From the cell containing the given text, extract its center point as (x, y) coordinate. 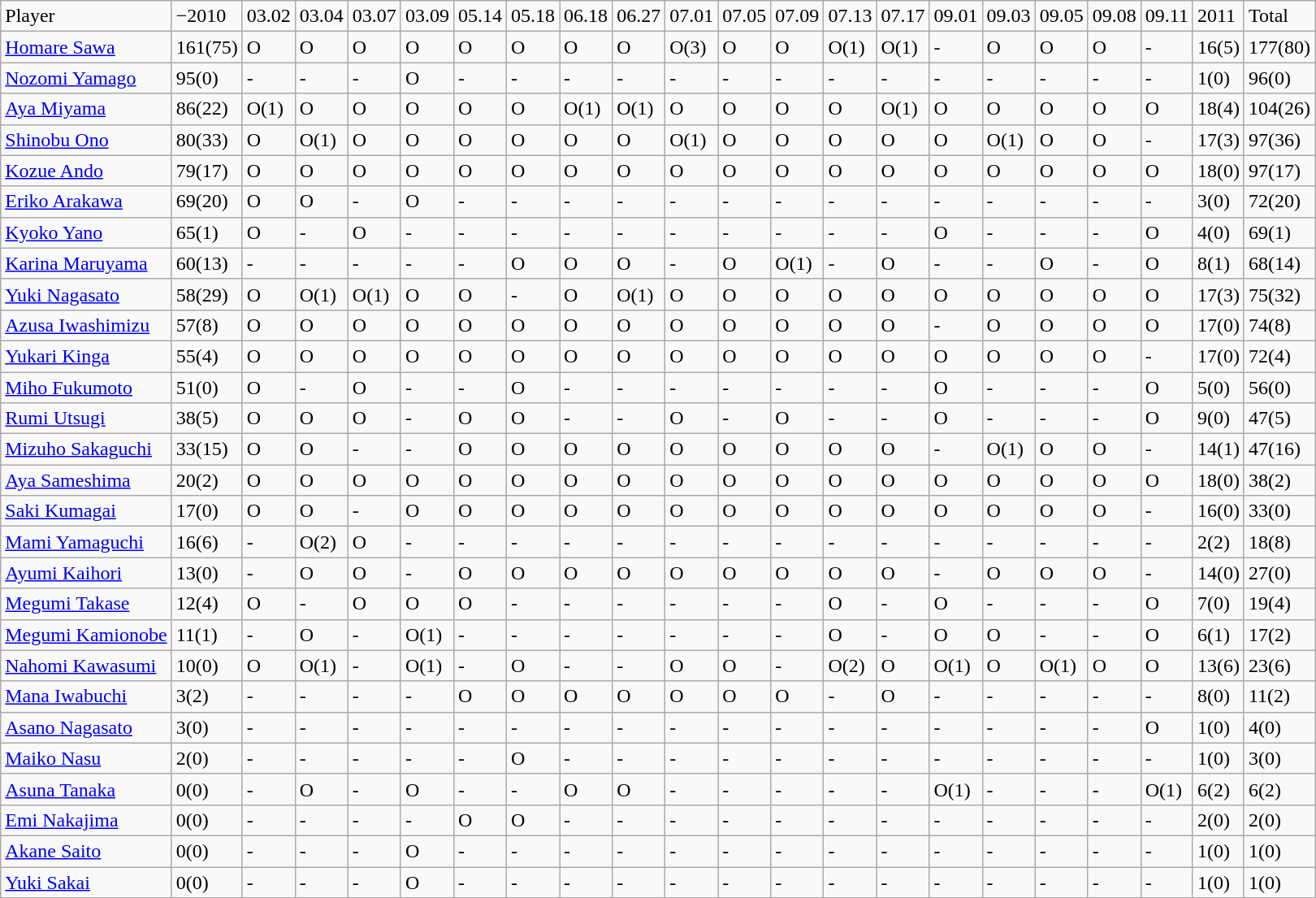
09.01 (955, 16)
07.05 (744, 16)
Mami Yamaguchi (86, 542)
Shinobu Ono (86, 140)
72(4) (1279, 356)
7(0) (1219, 604)
55(4) (206, 356)
17(2) (1279, 635)
07.17 (903, 16)
19(4) (1279, 604)
Yukari Kinga (86, 356)
74(8) (1279, 325)
03.07 (374, 16)
11(1) (206, 635)
Aya Sameshima (86, 480)
69(1) (1279, 232)
Kyoko Yano (86, 232)
Megumi Kamionobe (86, 635)
80(33) (206, 140)
2(2) (1219, 542)
33(0) (1279, 511)
177(80) (1279, 47)
16(0) (1219, 511)
69(20) (206, 202)
11(2) (1279, 696)
33(15) (206, 449)
Saki Kumagai (86, 511)
8(1) (1219, 263)
12(4) (206, 604)
05.18 (533, 16)
13(6) (1219, 666)
58(29) (206, 294)
97(36) (1279, 140)
57(8) (206, 325)
03.09 (427, 16)
05.14 (479, 16)
104(26) (1279, 109)
Maiko Nasu (86, 758)
Player (86, 16)
56(0) (1279, 388)
38(5) (206, 419)
Nahomi Kawasumi (86, 666)
10(0) (206, 666)
Rumi Utsugi (86, 419)
07.09 (798, 16)
95(0) (206, 78)
Miho Fukumoto (86, 388)
16(5) (1219, 47)
14(0) (1219, 573)
Emi Nakajima (86, 820)
Nozomi Yamago (86, 78)
09.08 (1115, 16)
60(13) (206, 263)
65(1) (206, 232)
Yuki Sakai (86, 882)
6(1) (1219, 635)
Ayumi Kaihori (86, 573)
14(1) (1219, 449)
23(6) (1279, 666)
Mizuho Sakaguchi (86, 449)
68(14) (1279, 263)
Total (1279, 16)
03.02 (268, 16)
Mana Iwabuchi (86, 696)
Homare Sawa (86, 47)
18(8) (1279, 542)
06.18 (587, 16)
O(3) (692, 47)
5(0) (1219, 388)
Karina Maruyama (86, 263)
72(20) (1279, 202)
75(32) (1279, 294)
09.11 (1167, 16)
161(75) (206, 47)
13(0) (206, 573)
07.01 (692, 16)
79(17) (206, 171)
Asuna Tanaka (86, 789)
Megumi Takase (86, 604)
20(2) (206, 480)
97(17) (1279, 171)
38(2) (1279, 480)
9(0) (1219, 419)
−2010 (206, 16)
Azusa Iwashimizu (86, 325)
27(0) (1279, 573)
96(0) (1279, 78)
09.05 (1061, 16)
Akane Saito (86, 851)
03.04 (322, 16)
Eriko Arakawa (86, 202)
18(4) (1219, 109)
8(0) (1219, 696)
Kozue Ando (86, 171)
47(16) (1279, 449)
47(5) (1279, 419)
06.27 (639, 16)
07.13 (850, 16)
Asano Nagasato (86, 727)
16(6) (206, 542)
86(22) (206, 109)
09.03 (1009, 16)
3(2) (206, 696)
Yuki Nagasato (86, 294)
2011 (1219, 16)
51(0) (206, 388)
Aya Miyama (86, 109)
